Extract the (x, y) coordinate from the center of the cell holding the provided text.  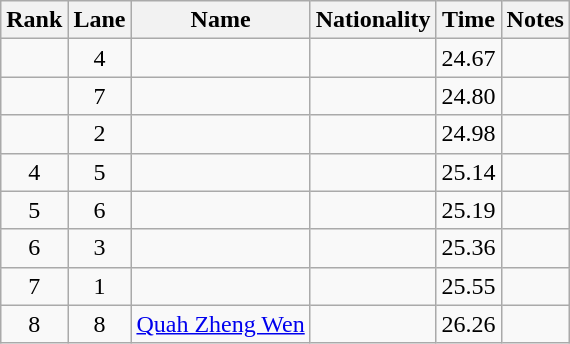
26.26 (468, 324)
3 (100, 248)
24.80 (468, 96)
2 (100, 134)
24.98 (468, 134)
Lane (100, 20)
24.67 (468, 58)
1 (100, 286)
Nationality (373, 20)
Rank (34, 20)
25.55 (468, 286)
25.36 (468, 248)
25.19 (468, 210)
Notes (535, 20)
Name (220, 20)
Quah Zheng Wen (220, 324)
Time (468, 20)
25.14 (468, 172)
